Output the [X, Y] coordinate of the center of the cell containing the given text.  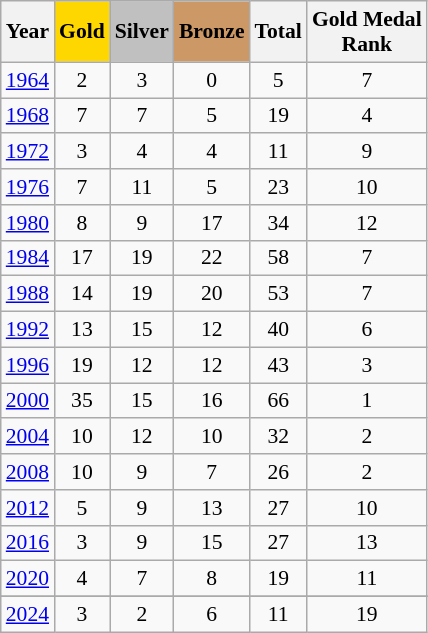
1964 [28, 80]
53 [278, 294]
2000 [28, 401]
1 [367, 401]
Gold Medal Rank [367, 32]
Silver [142, 32]
23 [278, 187]
1972 [28, 152]
1980 [28, 223]
2004 [28, 437]
58 [278, 258]
14 [82, 294]
Gold [82, 32]
1976 [28, 187]
2008 [28, 472]
34 [278, 223]
20 [212, 294]
0 [212, 80]
43 [278, 365]
Year [28, 32]
2024 [28, 615]
2020 [28, 579]
1988 [28, 294]
40 [278, 330]
Total [278, 32]
26 [278, 472]
1996 [28, 365]
35 [82, 401]
Bronze [212, 32]
2012 [28, 508]
1968 [28, 116]
1992 [28, 330]
32 [278, 437]
22 [212, 258]
66 [278, 401]
16 [212, 401]
2016 [28, 543]
1984 [28, 258]
